Output the [X, Y] coordinate of the center of the cell containing the given text.  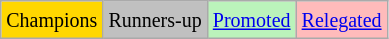
Runners-up [155, 20]
Relegated [342, 20]
Promoted [252, 20]
Champions [52, 20]
